Identify which cell holds the provided text, then report its [x, y] central coordinate. 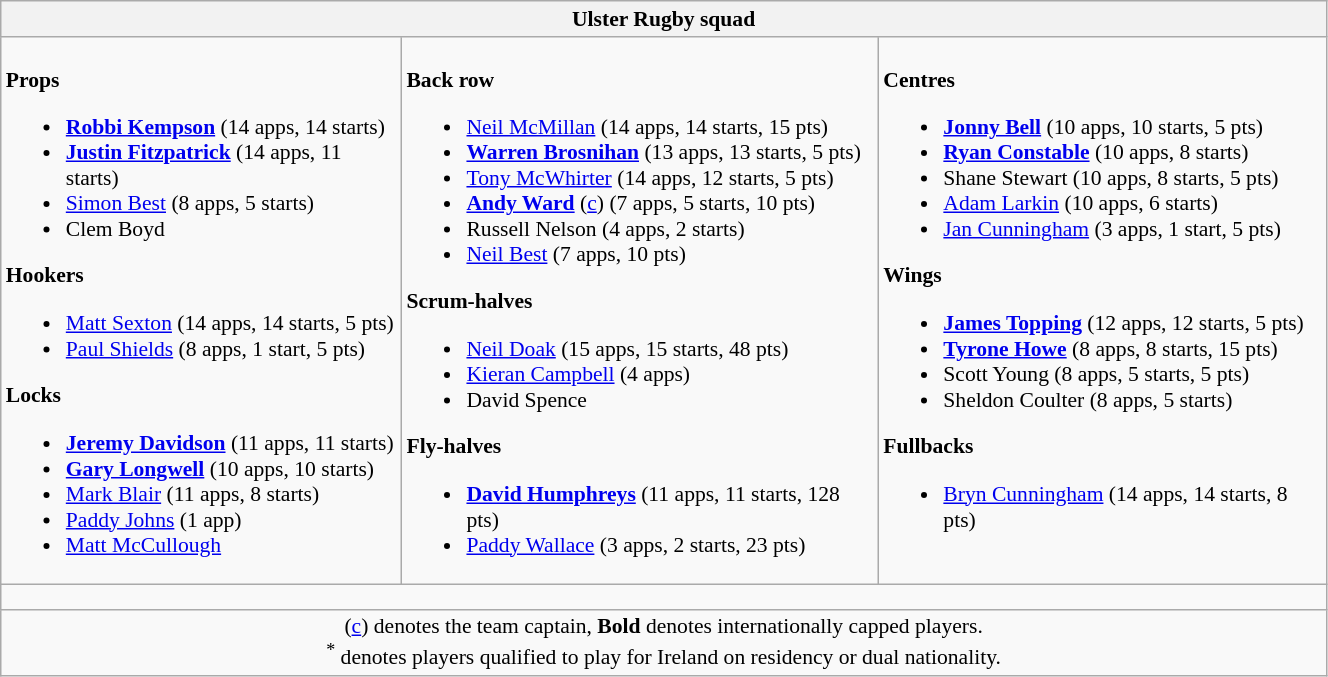
Ulster Rugby squad [664, 19]
